Detect which cell encompasses the target text, then output its [x, y] center coordinate. 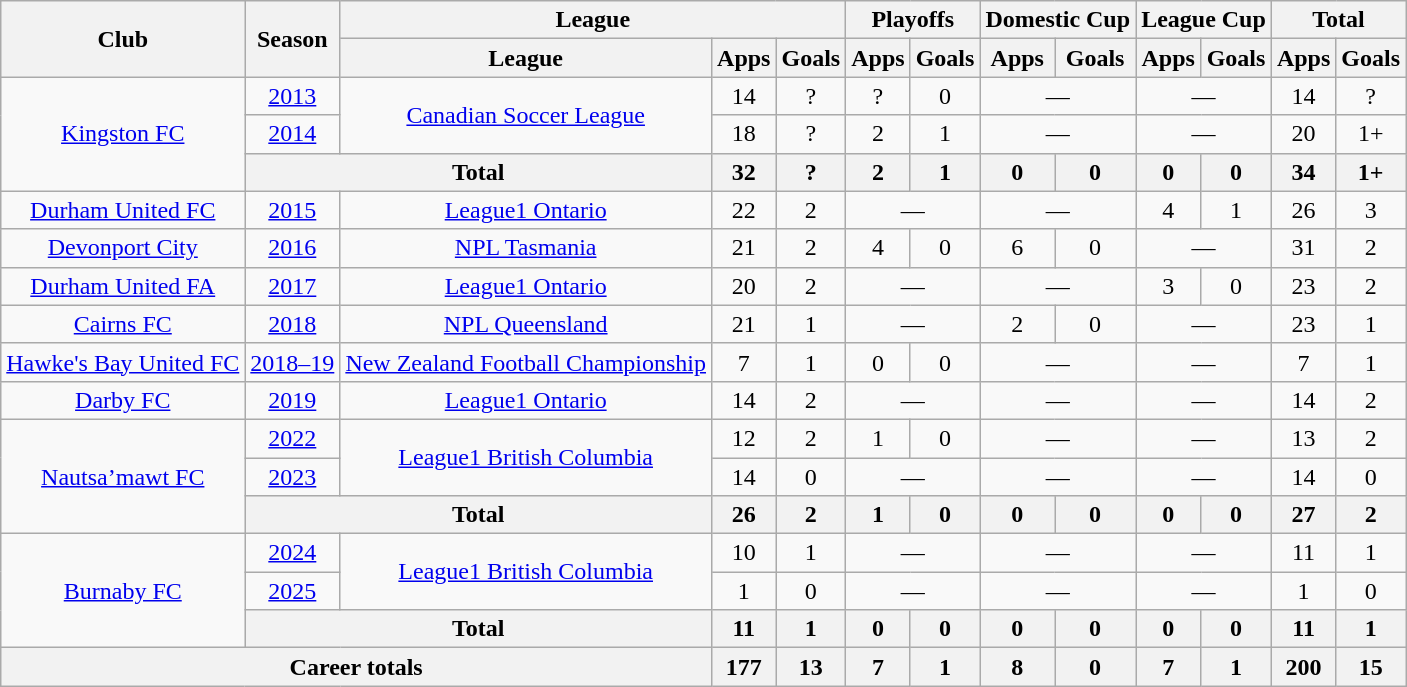
Canadian Soccer League [526, 115]
200 [1303, 667]
22 [744, 210]
18 [744, 134]
Domestic Cup [1058, 20]
27 [1303, 515]
2015 [292, 210]
New Zealand Football Championship [526, 362]
Burnaby FC [123, 591]
31 [1303, 248]
2017 [292, 286]
6 [1018, 248]
Durham United FC [123, 210]
12 [744, 438]
Durham United FA [123, 286]
Season [292, 39]
Playoffs [913, 20]
10 [744, 553]
NPL Tasmania [526, 248]
34 [1303, 172]
2024 [292, 553]
32 [744, 172]
Kingston FC [123, 134]
Hawke's Bay United FC [123, 362]
2019 [292, 400]
Darby FC [123, 400]
2022 [292, 438]
Career totals [356, 667]
2023 [292, 477]
Cairns FC [123, 324]
8 [1018, 667]
2025 [292, 591]
15 [1371, 667]
177 [744, 667]
2018–19 [292, 362]
2016 [292, 248]
2014 [292, 134]
League Cup [1204, 20]
2018 [292, 324]
2013 [292, 96]
Devonport City [123, 248]
Nautsa’mawt FC [123, 476]
Club [123, 39]
NPL Queensland [526, 324]
